Return (x, y) of the center of cell containing provided text 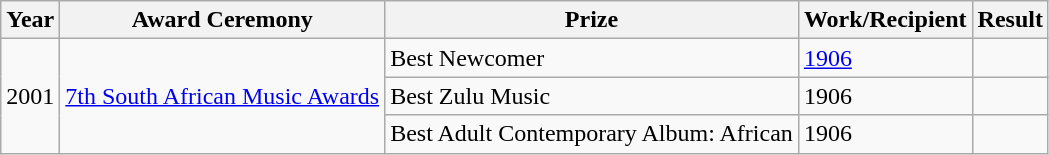
Prize (592, 20)
Work/Recipient (885, 20)
7th South African Music Awards (222, 96)
Award Ceremony (222, 20)
Best Adult Contemporary Album: African (592, 134)
2001 (30, 96)
Result (1010, 20)
Best Zulu Music (592, 96)
Year (30, 20)
Best Newcomer (592, 58)
